Return the (X, Y) coordinate for the center point of the cell that contains the specified text.  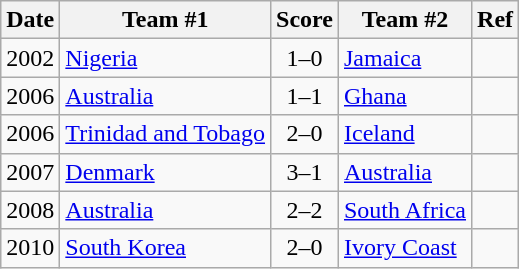
2002 (30, 58)
Nigeria (166, 58)
South Africa (404, 210)
Ivory Coast (404, 248)
South Korea (166, 248)
Trinidad and Tobago (166, 134)
Date (30, 20)
Jamaica (404, 58)
Ghana (404, 96)
Denmark (166, 172)
1–0 (305, 58)
Ref (496, 20)
2008 (30, 210)
Score (305, 20)
Team #2 (404, 20)
Iceland (404, 134)
2–2 (305, 210)
3–1 (305, 172)
1–1 (305, 96)
2010 (30, 248)
Team #1 (166, 20)
2007 (30, 172)
